Provide the (X, Y) coordinate of the cell's center where the given text is located.  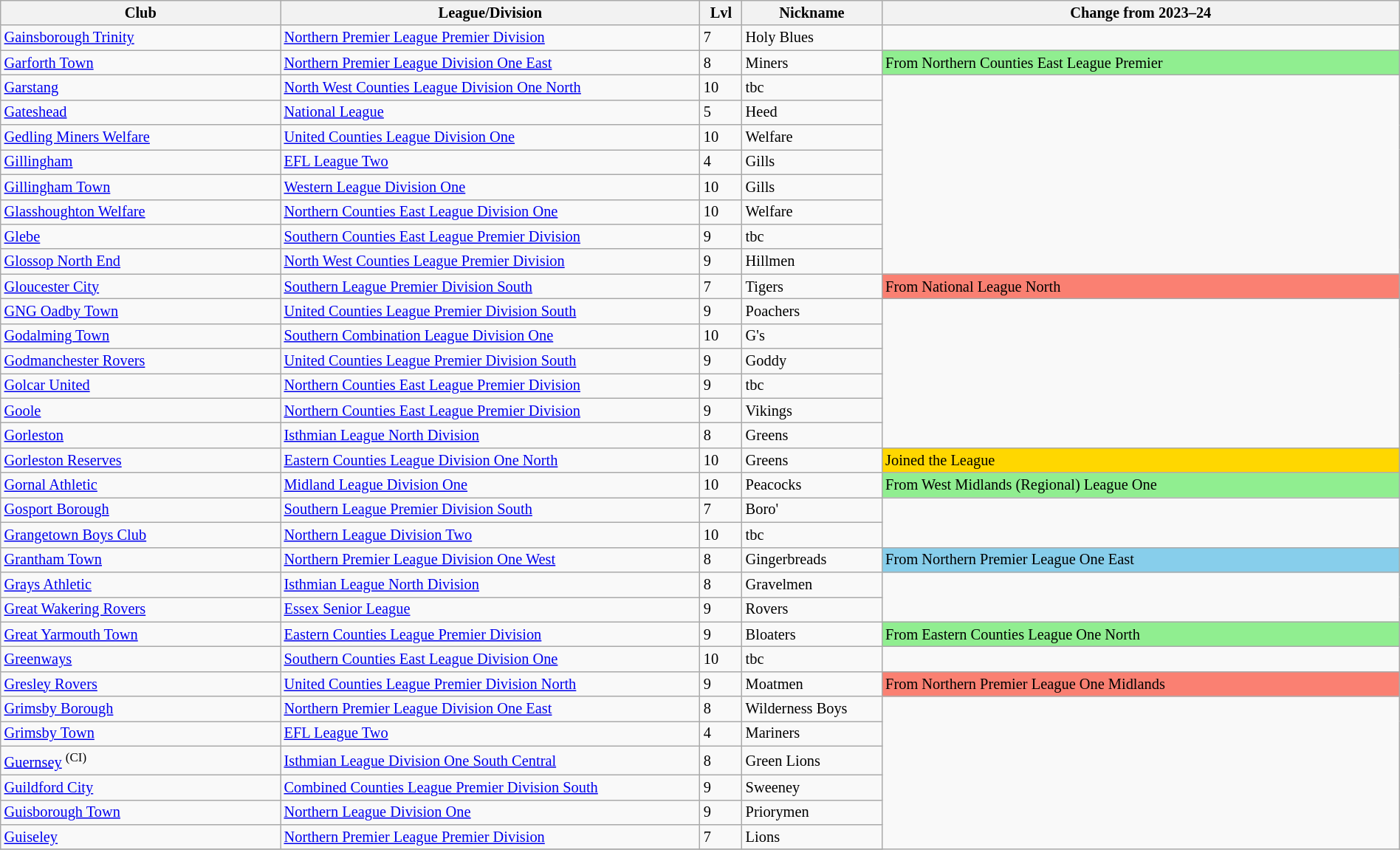
Vikings (812, 411)
Essex Senior League (490, 609)
Gorleston (140, 435)
From Northern Counties East League Premier (1140, 63)
Grangetown Boys Club (140, 535)
Gingerbreads (812, 560)
Heed (812, 112)
Greenways (140, 659)
Gillingham (140, 162)
Eastern Counties League Premier Division (490, 634)
From Northern Premier League One East (1140, 560)
Wilderness Boys (812, 709)
Grimsby Town (140, 733)
Gresley Rovers (140, 684)
Godmanchester Rovers (140, 361)
Mariners (812, 733)
Gateshead (140, 112)
Southern Counties East League Division One (490, 659)
From Northern Premier League One Midlands (1140, 684)
Gillingham Town (140, 187)
Holy Blues (812, 38)
Green Lions (812, 761)
Glasshoughton Welfare (140, 212)
From National League North (1140, 287)
Goddy (812, 361)
5 (721, 112)
From West Midlands (Regional) League One (1140, 485)
Change from 2023–24 (1140, 13)
Miners (812, 63)
Glossop North End (140, 261)
United Counties League Premier Division North (490, 684)
Gedling Miners Welfare (140, 137)
Northern League Division One (490, 812)
North West Counties League Premier Division (490, 261)
Garforth Town (140, 63)
Gosport Borough (140, 510)
North West Counties League Division One North (490, 87)
From Eastern Counties League One North (1140, 634)
Northern Premier League Division One West (490, 560)
Gorleston Reserves (140, 460)
Moatmen (812, 684)
Great Wakering Rovers (140, 609)
Grays Athletic (140, 584)
Hillmen (812, 261)
Garstang (140, 87)
Boro' (812, 510)
GNG Oadby Town (140, 311)
Poachers (812, 311)
Midland League Division One (490, 485)
Gainsborough Trinity (140, 38)
Gravelmen (812, 584)
National League (490, 112)
Guiseley (140, 837)
Godalming Town (140, 336)
Southern Counties East League Premier Division (490, 236)
Peacocks (812, 485)
G's (812, 336)
Glebe (140, 236)
Great Yarmouth Town (140, 634)
Golcar United (140, 385)
Guernsey (CI) (140, 761)
Eastern Counties League Division One North (490, 460)
Lions (812, 837)
Nickname (812, 13)
Guisborough Town (140, 812)
Sweeney (812, 787)
Tigers (812, 287)
United Counties League Division One (490, 137)
Northern Counties East League Division One (490, 212)
Gornal Athletic (140, 485)
Combined Counties League Premier Division South (490, 787)
Goole (140, 411)
Isthmian League Division One South Central (490, 761)
Gloucester City (140, 287)
Rovers (812, 609)
League/Division (490, 13)
Bloaters (812, 634)
Club (140, 13)
Grimsby Borough (140, 709)
Southern Combination League Division One (490, 336)
Northern League Division Two (490, 535)
Western League Division One (490, 187)
Guildford City (140, 787)
Priorymen (812, 812)
Joined the League (1140, 460)
Grantham Town (140, 560)
Lvl (721, 13)
